Determine the [X, Y] coordinate at the center of the cell enclosing the given text.  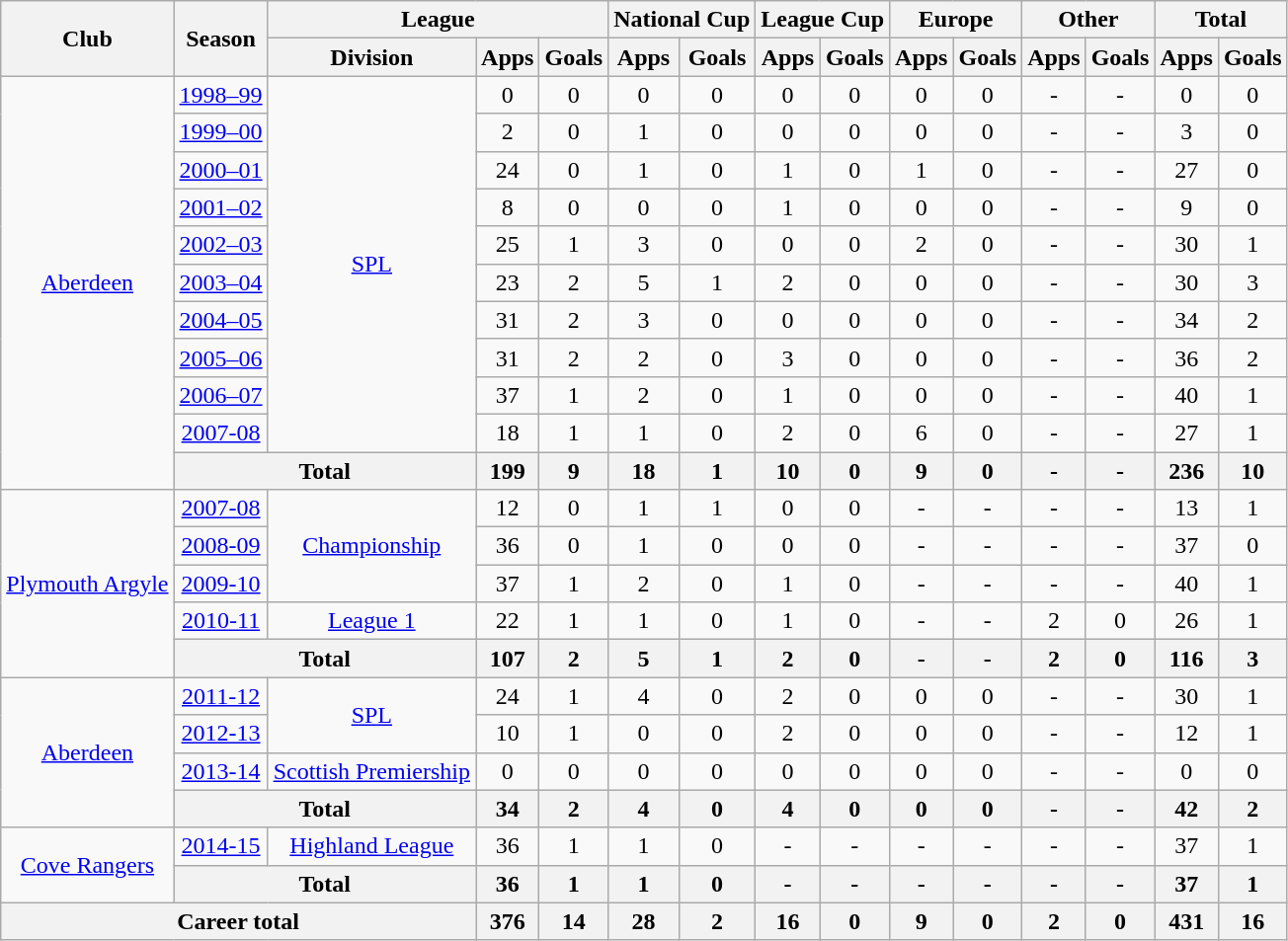
25 [508, 245]
League [439, 20]
1998–99 [221, 95]
431 [1186, 921]
2001–02 [221, 207]
Division [371, 57]
2010-11 [221, 621]
Other [1088, 20]
23 [508, 282]
2009-10 [221, 584]
2014-15 [221, 846]
236 [1186, 471]
Plymouth Argyle [87, 584]
2012-13 [221, 734]
2004–05 [221, 320]
42 [1186, 809]
116 [1186, 659]
26 [1186, 621]
Club [87, 39]
2008-09 [221, 546]
2013-14 [221, 771]
League 1 [371, 621]
Europe [956, 20]
Career total [239, 921]
2003–04 [221, 282]
28 [644, 921]
13 [1186, 509]
National Cup [682, 20]
2005–06 [221, 357]
2002–03 [221, 245]
Scottish Premiership [371, 771]
14 [574, 921]
6 [922, 432]
8 [508, 207]
1999–00 [221, 132]
199 [508, 471]
2000–01 [221, 170]
2006–07 [221, 395]
107 [508, 659]
Highland League [371, 846]
2011-12 [221, 696]
Cove Rangers [87, 865]
Championship [371, 546]
22 [508, 621]
Season [221, 39]
League Cup [823, 20]
376 [508, 921]
